Provide the [x, y] coordinate of the cell's center where the given text is located.  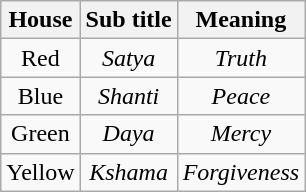
Meaning [240, 20]
Blue [40, 96]
Forgiveness [240, 172]
Red [40, 58]
Shanti [128, 96]
Satya [128, 58]
Daya [128, 134]
Yellow [40, 172]
Truth [240, 58]
Peace [240, 96]
Mercy [240, 134]
Sub title [128, 20]
House [40, 20]
Kshama [128, 172]
Green [40, 134]
